Return the [X, Y] coordinate for the center point of the cell that contains the specified text.  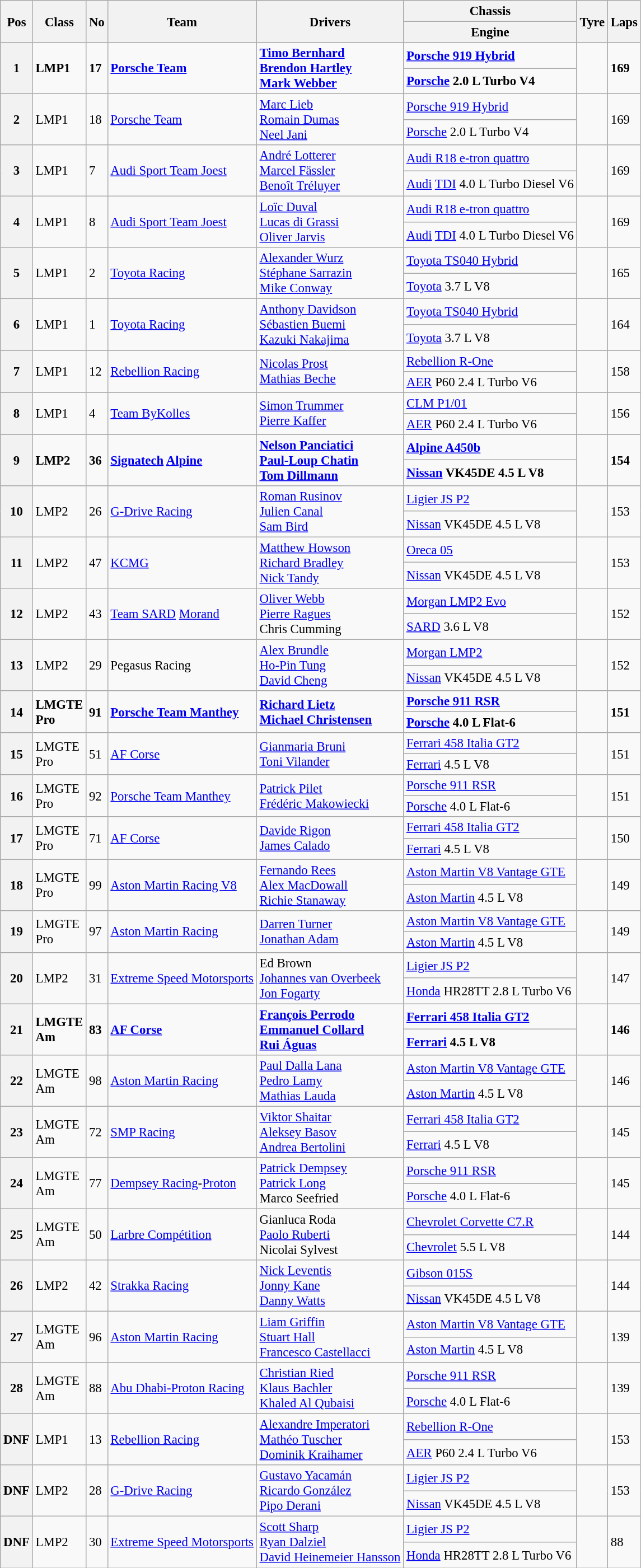
6 [17, 325]
Patrick Pilet Frédéric Makowiecki [330, 796]
Engine [490, 32]
KCMG [182, 563]
21 [17, 1029]
31 [97, 979]
25 [17, 1235]
Oliver Webb Pierre Ragues Chris Cumming [330, 614]
97 [97, 932]
158 [624, 372]
Alex Brundle Ho-Pin Tung David Cheng [330, 665]
156 [624, 413]
43 [97, 614]
36 [97, 460]
Nelson Panciatici Paul-Loup Chatin Tom Dillmann [330, 460]
10 [17, 512]
50 [97, 1235]
164 [624, 325]
Chassis [490, 11]
Darren Turner Jonathan Adam [330, 932]
Ed Brown Johannes van Overbeek Jon Fogarty [330, 979]
Nick Leventis Jonny Kane Danny Watts [330, 1286]
Patrick Dempsey Patrick Long Marco Seefried [330, 1183]
96 [97, 1337]
Pegasus Racing [182, 665]
Nicolas Prost Mathias Beche [330, 372]
Team ByKolles [182, 413]
Team SARD Morand [182, 614]
15 [17, 753]
Signatech Alpine [182, 460]
Simon Trummer Pierre Kaffer [330, 413]
Tyre [592, 21]
SARD 3.6 L V8 [490, 627]
Anthony Davidson Sébastien Buemi Kazuki Nakajima [330, 325]
Gibson 015S [490, 1273]
Marc Lieb Romain Dumas Neel Jani [330, 120]
Alexander Wurz Stéphane Sarrazin Mike Conway [330, 273]
98 [97, 1081]
19 [17, 932]
No [97, 21]
Gustavo Yacamán Ricardo González Pipo Derani [330, 1491]
Paul Dalla Lana Pedro Lamy Mathias Lauda [330, 1081]
Matthew Howson Richard Bradley Nick Tandy [330, 563]
51 [97, 753]
47 [97, 563]
Timo Bernhard Brendon Hartley Mark Webber [330, 68]
Davide Rigon James Calado [330, 839]
27 [17, 1337]
Morgan LMP2 Evo [490, 601]
Alexandre Imperatori Mathéo Tuscher Dominik Kraihamer [330, 1440]
Viktor Shaitar Aleksey Basov Andrea Bertolini [330, 1132]
Alpine A450b [490, 447]
24 [17, 1183]
83 [97, 1029]
Morgan LMP2 [490, 652]
9 [17, 460]
Richard Lietz Michael Christensen [330, 712]
23 [17, 1132]
Roman Rusinov Julien Canal Sam Bird [330, 512]
77 [97, 1183]
Aston Martin Racing V8 [182, 885]
72 [97, 1132]
Strakka Racing [182, 1286]
99 [97, 885]
3 [17, 171]
30 [97, 1542]
Oreca 05 [490, 550]
Liam Griffin Stuart Hall Francesco Castellacci [330, 1337]
Fernando Rees Alex MacDowall Richie Stanaway [330, 885]
Christian Ried Klaus Bachler Khaled Al Qubaisi [330, 1388]
André Lotterer Marcel Fässler Benoît Tréluyer [330, 171]
150 [624, 839]
91 [97, 712]
Pos [17, 21]
Scott Sharp Ryan Dalziel David Heinemeier Hansson [330, 1542]
22 [17, 1081]
Class [59, 21]
154 [624, 460]
Abu Dhabi-Proton Racing [182, 1388]
147 [624, 979]
Gianmaria Bruni Toni Vilander [330, 753]
16 [17, 796]
165 [624, 273]
François Perrodo Emmanuel Collard Rui Águas [330, 1029]
Gianluca Roda Paolo Ruberti Nicolai Sylvest [330, 1235]
Dempsey Racing-Proton [182, 1183]
5 [17, 273]
Team [182, 21]
Drivers [330, 21]
14 [17, 712]
Chevrolet 5.5 L V8 [490, 1247]
SMP Racing [182, 1132]
Laps [624, 21]
20 [17, 979]
11 [17, 563]
Larbre Compétition [182, 1235]
42 [97, 1286]
71 [97, 839]
Loïc Duval Lucas di Grassi Oliver Jarvis [330, 222]
29 [97, 665]
92 [97, 796]
CLM P1/01 [490, 403]
Chevrolet Corvette C7.R [490, 1222]
